Return (X, Y) of the center of cell containing provided text 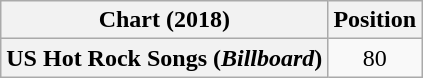
US Hot Rock Songs (Billboard) (164, 58)
Position (375, 20)
80 (375, 58)
Chart (2018) (164, 20)
